Search for the cell housing the specified text and yield its [x, y] center coordinate. 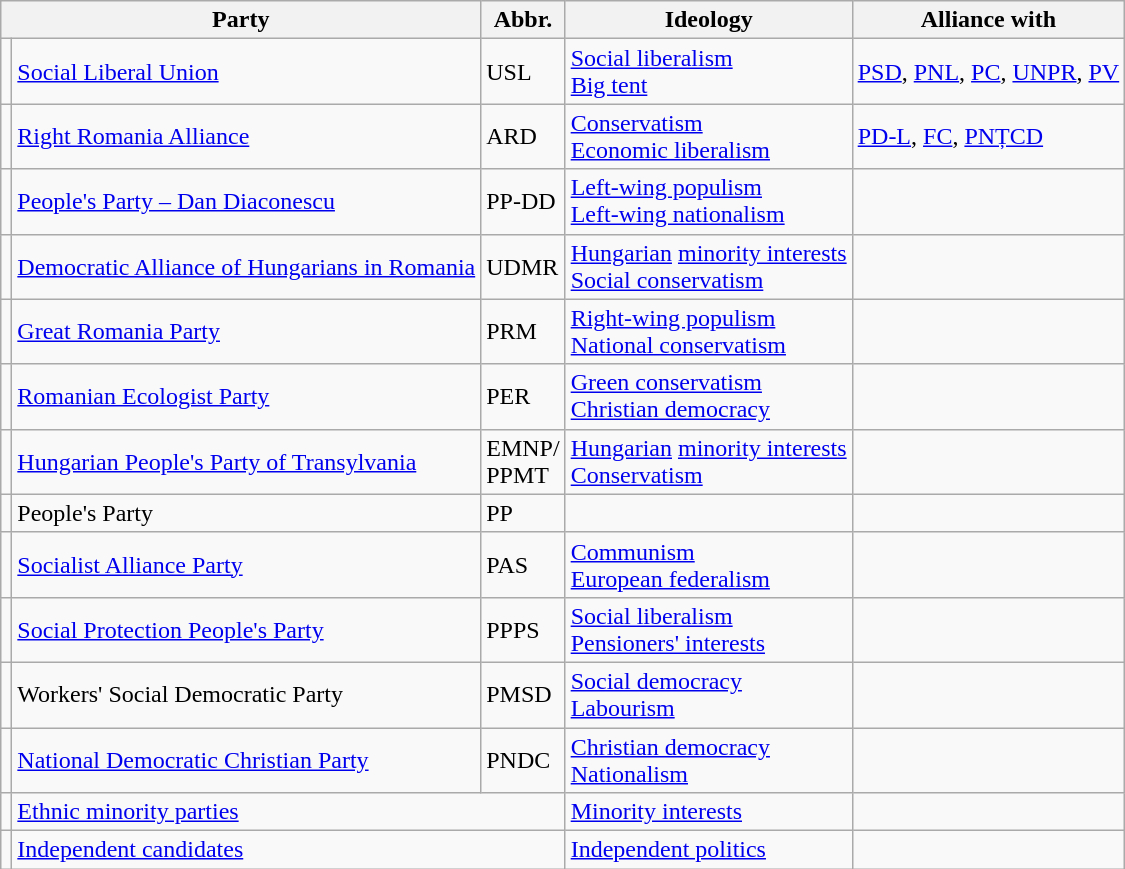
Independent candidates [288, 850]
Christian democracyNationalism [708, 760]
PNDC [523, 760]
Social liberalismPensioners' interests [708, 630]
PP [523, 513]
Hungarian People's Party of Transylvania [246, 462]
EMNP/PPMT [523, 462]
Abbr. [523, 20]
Hungarian minority interestsConservatism [708, 462]
CommunismEuropean federalism [708, 564]
Alliance with [988, 20]
Minority interests [708, 812]
Hungarian minority interestsSocial conservatism [708, 266]
PAS [523, 564]
Socialist Alliance Party [246, 564]
Great Romania Party [246, 332]
Social Liberal Union [246, 72]
National Democratic Christian Party [246, 760]
PER [523, 396]
Ethnic minority parties [288, 812]
Green conservatismChristian democracy [708, 396]
ARD [523, 136]
Party [241, 20]
People's Party – Dan Diaconescu [246, 202]
Workers' Social Democratic Party [246, 694]
USL [523, 72]
Democratic Alliance of Hungarians in Romania [246, 266]
PSD, PNL, PC, UNPR, PV [988, 72]
PRM [523, 332]
Left-wing populismLeft-wing nationalism [708, 202]
Ideology [708, 20]
Independent politics [708, 850]
Romanian Ecologist Party [246, 396]
People's Party [246, 513]
PPPS [523, 630]
PMSD [523, 694]
Social democracyLabourism [708, 694]
ConservatismEconomic liberalism [708, 136]
Right Romania Alliance [246, 136]
PP-DD [523, 202]
UDMR [523, 266]
Social liberalismBig tent [708, 72]
Right-wing populismNational conservatism [708, 332]
Social Protection People's Party [246, 630]
PD-L, FC, PNȚCD [988, 136]
